Return the [x, y] coordinate for the center point of the cell that contains the specified text.  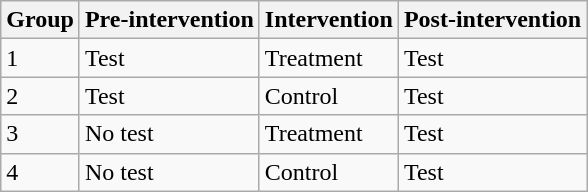
2 [40, 96]
Intervention [328, 20]
Post-intervention [492, 20]
Pre-intervention [169, 20]
4 [40, 172]
Group [40, 20]
1 [40, 58]
3 [40, 134]
